Pinpoint the cell where the given text exists, returning its [x, y] midpoint coordinate. 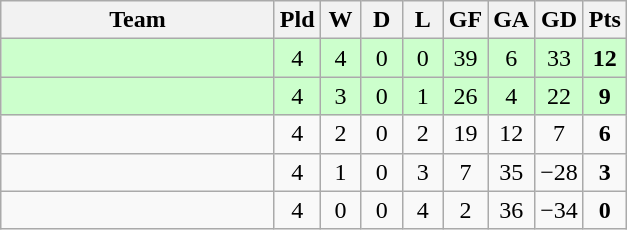
39 [465, 58]
W [340, 20]
35 [512, 172]
33 [560, 58]
Pld [297, 20]
36 [512, 210]
Team [138, 20]
GA [512, 20]
Pts [604, 20]
−28 [560, 172]
26 [465, 96]
GD [560, 20]
22 [560, 96]
D [382, 20]
−34 [560, 210]
19 [465, 134]
GF [465, 20]
9 [604, 96]
L [422, 20]
